Output the (x, y) coordinate of the center of the cell containing the given text.  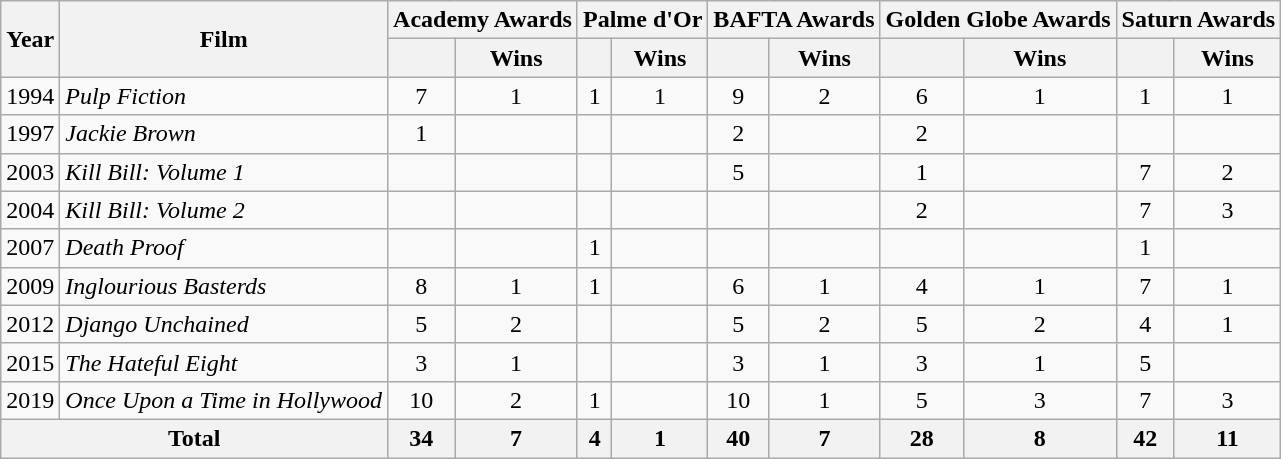
Django Unchained (224, 324)
1997 (30, 134)
28 (922, 438)
1994 (30, 96)
Inglourious Basterds (224, 286)
Pulp Fiction (224, 96)
Jackie Brown (224, 134)
2015 (30, 362)
2004 (30, 210)
Kill Bill: Volume 1 (224, 172)
Academy Awards (483, 20)
2003 (30, 172)
Film (224, 39)
42 (1145, 438)
Once Upon a Time in Hollywood (224, 400)
Total (194, 438)
40 (738, 438)
2007 (30, 248)
The Hateful Eight (224, 362)
BAFTA Awards (794, 20)
2012 (30, 324)
Saturn Awards (1198, 20)
Death Proof (224, 248)
Year (30, 39)
2009 (30, 286)
9 (738, 96)
Palme d'Or (642, 20)
34 (422, 438)
Golden Globe Awards (998, 20)
Kill Bill: Volume 2 (224, 210)
2019 (30, 400)
11 (1227, 438)
